Extract the (X, Y) coordinate from the center of the cell holding the provided text.  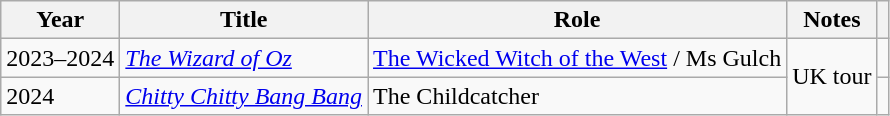
The Childcatcher (578, 96)
Title (244, 20)
2024 (60, 96)
2023–2024 (60, 58)
The Wizard of Oz (244, 58)
The Wicked Witch of the West / Ms Gulch (578, 58)
UK tour (832, 77)
Notes (832, 20)
Chitty Chitty Bang Bang (244, 96)
Role (578, 20)
Year (60, 20)
